Detect which cell encompasses the target text, then output its [X, Y] center coordinate. 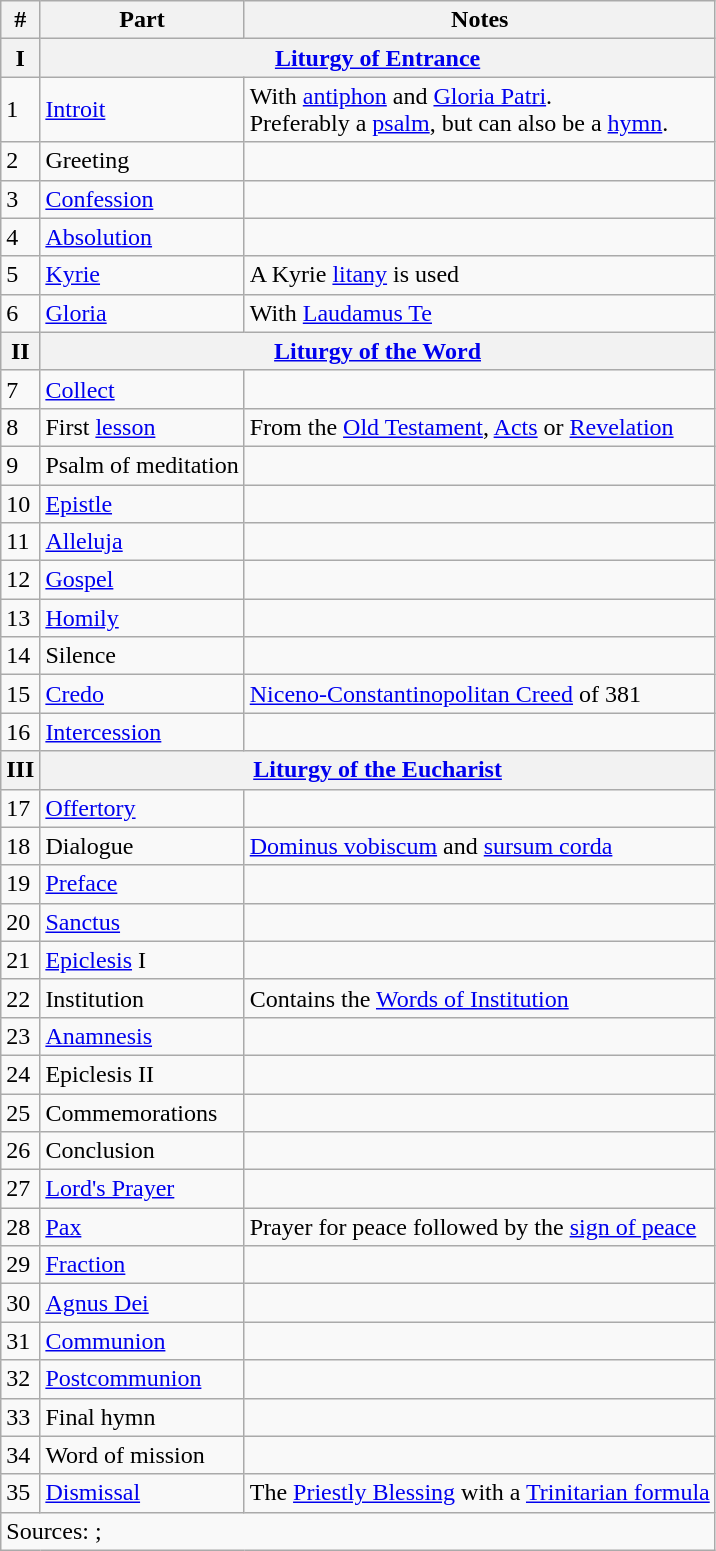
Greeting [142, 161]
Liturgy of the Eucharist [378, 770]
21 [20, 960]
Dialogue [142, 846]
Anamnesis [142, 1036]
Psalm of meditation [142, 465]
Silence [142, 656]
Dominus vobiscum and sursum corda [480, 846]
# [20, 20]
26 [20, 1151]
9 [20, 465]
Sanctus [142, 922]
15 [20, 694]
From the Old Testament, Acts or Revelation [480, 427]
10 [20, 503]
6 [20, 313]
Conclusion [142, 1151]
Gospel [142, 580]
Part [142, 20]
Intercession [142, 732]
Introit [142, 110]
13 [20, 618]
Pax [142, 1227]
4 [20, 237]
Epiclesis I [142, 960]
Fraction [142, 1265]
With antiphon and Gloria Patri.Preferably a psalm, but can also be a hymn. [480, 110]
Communion [142, 1341]
Epiclesis II [142, 1074]
17 [20, 808]
Notes [480, 20]
I [20, 58]
35 [20, 1493]
24 [20, 1074]
Preface [142, 884]
Prayer for peace followed by the sign of peace [480, 1227]
3 [20, 199]
28 [20, 1227]
7 [20, 389]
32 [20, 1379]
33 [20, 1417]
30 [20, 1303]
18 [20, 846]
31 [20, 1341]
Word of mission [142, 1455]
27 [20, 1189]
Agnus Dei [142, 1303]
19 [20, 884]
The Priestly Blessing with a Trinitarian formula [480, 1493]
III [20, 770]
Commemorations [142, 1113]
22 [20, 998]
Homily [142, 618]
Contains the Words of Institution [480, 998]
Collect [142, 389]
2 [20, 161]
Final hymn [142, 1417]
Credo [142, 694]
Alleluja [142, 542]
29 [20, 1265]
Gloria [142, 313]
Dismissal [142, 1493]
Institution [142, 998]
16 [20, 732]
25 [20, 1113]
Sources: ; [358, 1531]
Absolution [142, 237]
8 [20, 427]
12 [20, 580]
1 [20, 110]
A Kyrie litany is used [480, 275]
First lesson [142, 427]
Liturgy of the Word [378, 351]
With Laudamus Te [480, 313]
5 [20, 275]
Epistle [142, 503]
20 [20, 922]
11 [20, 542]
II [20, 351]
Postcommunion [142, 1379]
Offertory [142, 808]
Confession [142, 199]
Liturgy of Entrance [378, 58]
Kyrie [142, 275]
23 [20, 1036]
34 [20, 1455]
Lord's Prayer [142, 1189]
14 [20, 656]
Niceno-Constantinopolitan Creed of 381 [480, 694]
